Return [X, Y] of the center of cell containing provided text 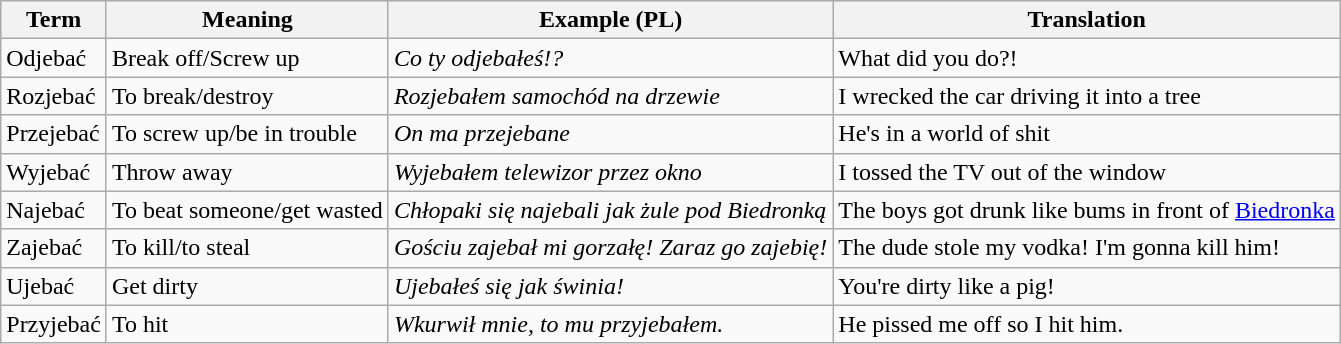
On ma przejebane [610, 134]
Meaning [247, 20]
Zajebać [54, 248]
Example (PL) [610, 20]
The dude stole my vodka! I'm gonna kill him! [1087, 248]
Ujebałeś się jak świnia! [610, 286]
What did you do?! [1087, 58]
Przyjebać [54, 324]
Co ty odjebałeś!? [610, 58]
Wkurwił mnie, to mu przyjebałem. [610, 324]
To hit [247, 324]
Term [54, 20]
Get dirty [247, 286]
I tossed the TV out of the window [1087, 172]
Translation [1087, 20]
He pissed me off so I hit him. [1087, 324]
Odjebać [54, 58]
Chłopaki się najebali jak żule pod Biedronką [610, 210]
Przejebać [54, 134]
He's in a world of shit [1087, 134]
Rozjebałem samochód na drzewie [610, 96]
Throw away [247, 172]
Break off/Screw up [247, 58]
I wrecked the car driving it into a tree [1087, 96]
Wyjebałem telewizor przez okno [610, 172]
You're dirty like a pig! [1087, 286]
The boys got drunk like bums in front of Biedronka [1087, 210]
Gościu zajebał mi gorzałę! Zaraz go zajebię! [610, 248]
To screw up/be in trouble [247, 134]
To kill/to steal [247, 248]
Najebać [54, 210]
To break/destroy [247, 96]
To beat someone/get wasted [247, 210]
Ujebać [54, 286]
Wyjebać [54, 172]
Rozjebać [54, 96]
